Detect which cell encompasses the target text, then output its (X, Y) center coordinate. 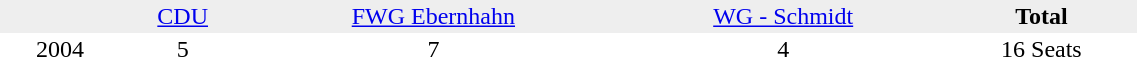
CDU (183, 16)
Total (1041, 16)
WG - Schmidt (783, 16)
FWG Ebernhahn (434, 16)
